Identify which cell holds the provided text, then report its [X, Y] central coordinate. 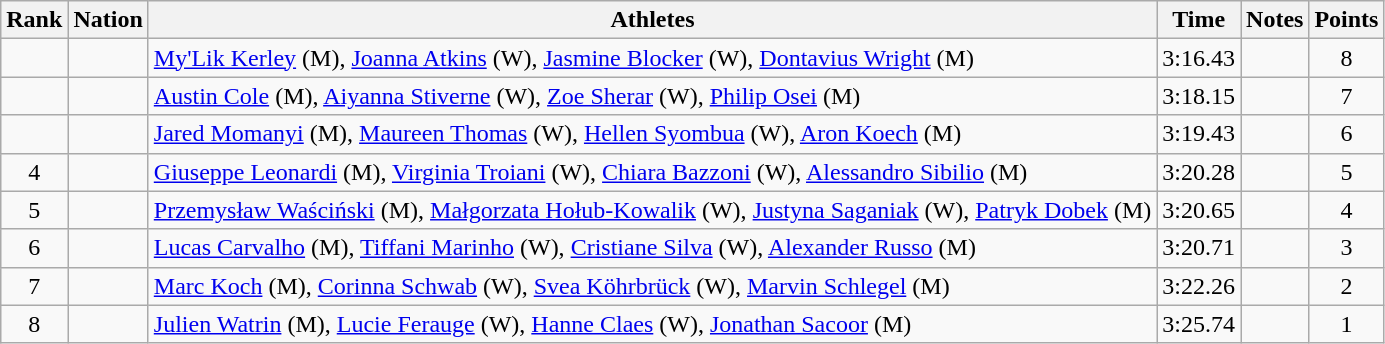
Rank [34, 20]
3 [1346, 248]
Nation [108, 20]
Julien Watrin (M), Lucie Ferauge (W), Hanne Claes (W), Jonathan Sacoor (M) [652, 324]
My'Lik Kerley (M), Joanna Atkins (W), Jasmine Blocker (W), Dontavius Wright (M) [652, 58]
Points [1346, 20]
3:20.28 [1199, 172]
3:20.65 [1199, 210]
2 [1346, 286]
Athletes [652, 20]
3:25.74 [1199, 324]
Notes [1275, 20]
Lucas Carvalho (M), Tiffani Marinho (W), Cristiane Silva (W), Alexander Russo (M) [652, 248]
Przemysław Waściński (M), Małgorzata Hołub-Kowalik (W), Justyna Saganiak (W), Patryk Dobek (M) [652, 210]
Austin Cole (M), Aiyanna Stiverne (W), Zoe Sherar (W), Philip Osei (M) [652, 96]
1 [1346, 324]
3:22.26 [1199, 286]
Marc Koch (M), Corinna Schwab (W), Svea Köhrbrück (W), Marvin Schlegel (M) [652, 286]
3:19.43 [1199, 134]
Jared Momanyi (M), Maureen Thomas (W), Hellen Syombua (W), Aron Koech (M) [652, 134]
3:16.43 [1199, 58]
Time [1199, 20]
Giuseppe Leonardi (M), Virginia Troiani (W), Chiara Bazzoni (W), Alessandro Sibilio (M) [652, 172]
3:20.71 [1199, 248]
3:18.15 [1199, 96]
